Scan for the cell matching the given text and deliver its (x, y) coordinate at center. 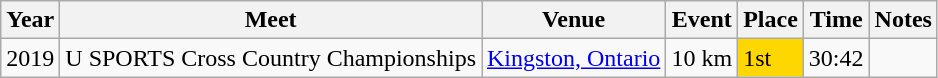
Event (702, 20)
Meet (271, 20)
Kingston, Ontario (574, 58)
Time (836, 20)
Year (30, 20)
30:42 (836, 58)
U SPORTS Cross Country Championships (271, 58)
2019 (30, 58)
Venue (574, 20)
1st (771, 58)
Notes (903, 20)
10 km (702, 58)
Place (771, 20)
